Scan for the cell matching the given text and deliver its (x, y) coordinate at center. 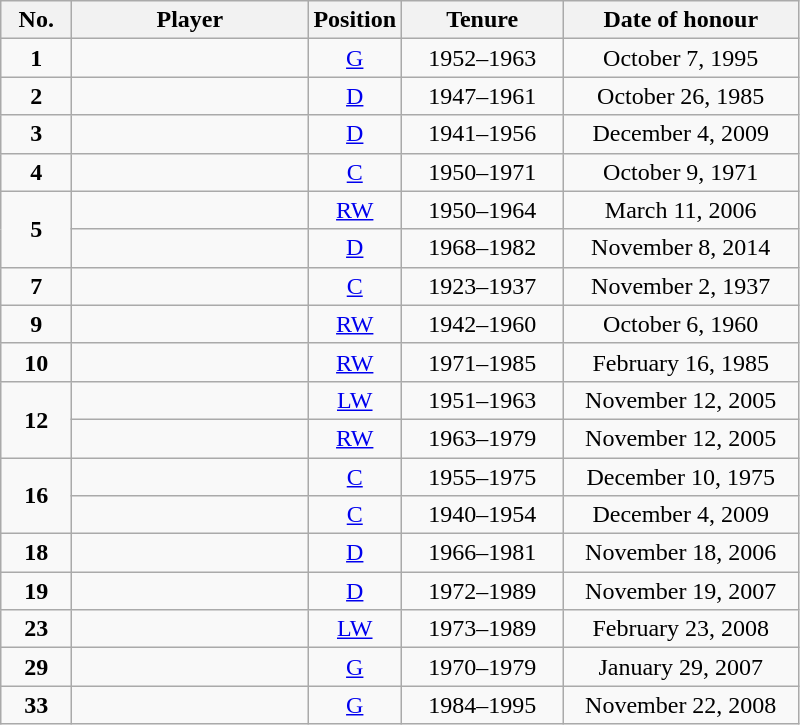
1968–1982 (482, 248)
1950–1971 (482, 172)
Tenure (482, 20)
October 9, 1971 (681, 172)
3 (36, 134)
1942–1960 (482, 324)
February 23, 2008 (681, 629)
December 10, 1975 (681, 477)
November 2, 1937 (681, 286)
March 11, 2006 (681, 210)
1 (36, 58)
23 (36, 629)
1971–1985 (482, 362)
October 26, 1985 (681, 96)
33 (36, 705)
November 19, 2007 (681, 591)
1973–1989 (482, 629)
1950–1964 (482, 210)
Position (355, 20)
7 (36, 286)
18 (36, 553)
4 (36, 172)
1966–1981 (482, 553)
2 (36, 96)
9 (36, 324)
1923–1937 (482, 286)
1947–1961 (482, 96)
1941–1956 (482, 134)
Player (190, 20)
16 (36, 496)
29 (36, 667)
1951–1963 (482, 400)
1970–1979 (482, 667)
No. (36, 20)
1940–1954 (482, 515)
November 22, 2008 (681, 705)
1955–1975 (482, 477)
November 8, 2014 (681, 248)
5 (36, 229)
January 29, 2007 (681, 667)
1963–1979 (482, 438)
October 6, 1960 (681, 324)
19 (36, 591)
10 (36, 362)
February 16, 1985 (681, 362)
1984–1995 (482, 705)
1972–1989 (482, 591)
November 18, 2006 (681, 553)
Date of honour (681, 20)
October 7, 1995 (681, 58)
12 (36, 419)
1952–1963 (482, 58)
